From the cell containing the given text, extract its center point as [X, Y] coordinate. 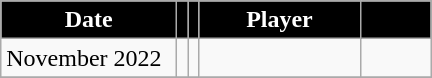
Date [89, 20]
November 2022 [89, 58]
Player [280, 20]
